Return the [X, Y] coordinate for the center point of the cell that contains the specified text.  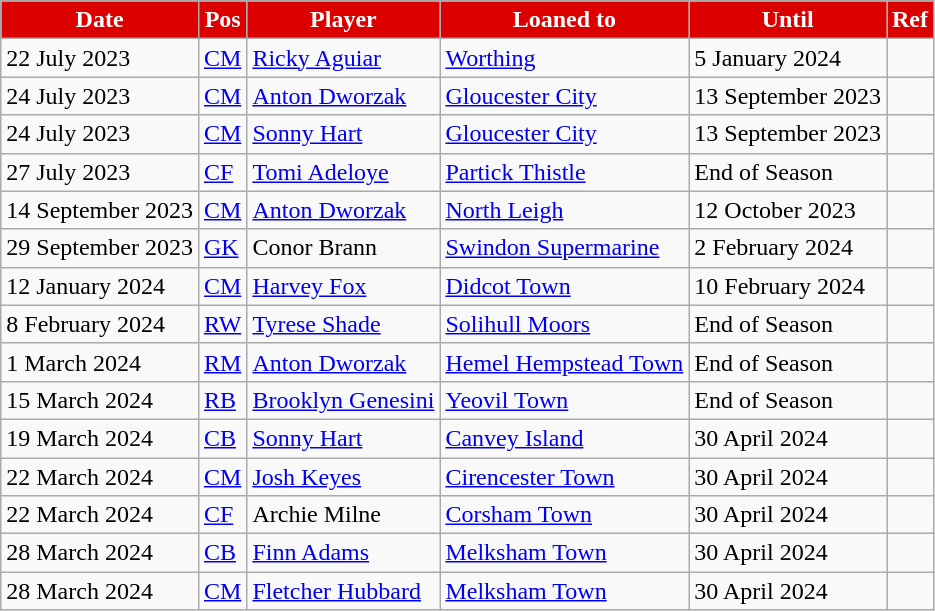
RW [222, 324]
2 February 2024 [788, 248]
Didcot Town [564, 286]
15 March 2024 [100, 400]
Brooklyn Genesini [344, 400]
Swindon Supermarine [564, 248]
Finn Adams [344, 553]
Josh Keyes [344, 477]
8 February 2024 [100, 324]
Ref [910, 20]
Worthing [564, 58]
29 September 2023 [100, 248]
Pos [222, 20]
14 September 2023 [100, 210]
Fletcher Hubbard [344, 591]
RB [222, 400]
Solihull Moors [564, 324]
RM [222, 362]
Player [344, 20]
5 January 2024 [788, 58]
Archie Milne [344, 515]
Hemel Hempstead Town [564, 362]
22 July 2023 [100, 58]
Cirencester Town [564, 477]
10 February 2024 [788, 286]
Canvey Island [564, 438]
Harvey Fox [344, 286]
12 January 2024 [100, 286]
19 March 2024 [100, 438]
Tyrese Shade [344, 324]
Ricky Aguiar [344, 58]
GK [222, 248]
12 October 2023 [788, 210]
Yeovil Town [564, 400]
Corsham Town [564, 515]
Loaned to [564, 20]
Until [788, 20]
Tomi Adeloye [344, 172]
North Leigh [564, 210]
Conor Brann [344, 248]
27 July 2023 [100, 172]
1 March 2024 [100, 362]
Partick Thistle [564, 172]
Date [100, 20]
